Find where the given text appears and provide that cell's center as [x, y] coordinate. 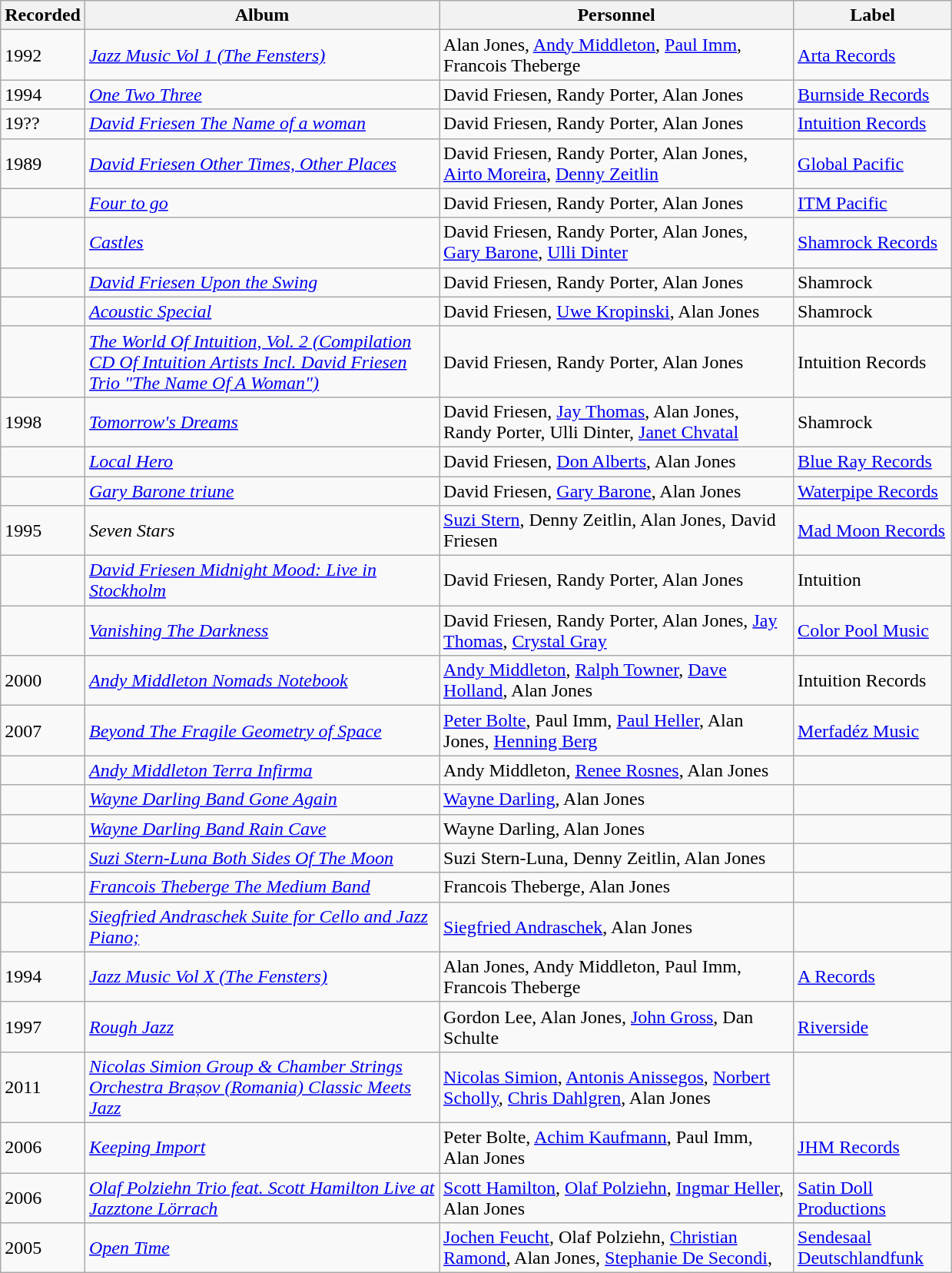
Sendesaal Deutschlandfunk [873, 1248]
David Friesen, Gary Barone, Alan Jones [616, 491]
Scott Hamilton, Olaf Polziehn, Ingmar Heller, Alan Jones [616, 1198]
Arta Records [873, 55]
JHM Records [873, 1147]
Acoustic Special [261, 311]
Peter Bolte, Achim Kaufmann, Paul Imm, Alan Jones [616, 1147]
2000 [43, 681]
1989 [43, 163]
Color Pool Music [873, 630]
1992 [43, 55]
Wayne Darling Band Rain Cave [261, 829]
Blue Ray Records [873, 461]
Andy Middleton Nomads Notebook [261, 681]
Merfadéz Music [873, 730]
Rough Jazz [261, 1027]
Andy Middleton Terra Infirma [261, 770]
Tomorrow's Dreams [261, 421]
2005 [43, 1248]
Siegfried Andraschek, Alan Jones [616, 927]
David Friesen Other Times, Other Places [261, 163]
Album [261, 15]
Nicolas Simion, Antonis Anissegos, Norbert Scholly, Chris Dahlgren, Alan Jones [616, 1087]
1998 [43, 421]
Francois Theberge The Medium Band [261, 887]
David Friesen The Name of a woman [261, 124]
David Friesen Midnight Mood: Live in Stockholm [261, 581]
Jochen Feucht, Olaf Polziehn, Christian Ramond, Alan Jones, Stephanie De Secondi, [616, 1248]
David Friesen Upon the Swing [261, 282]
Suzi Stern-Luna, Denny Zeitlin, Alan Jones [616, 858]
Open Time [261, 1248]
Gordon Lee, Alan Jones, John Gross, Dan Schulte [616, 1027]
A Records [873, 976]
Riverside [873, 1027]
David Friesen, Don Alberts, Alan Jones [616, 461]
David Friesen, Randy Porter, Alan Jones, Jay Thomas, Crystal Gray [616, 630]
Jazz Music Vol X (The Fensters) [261, 976]
Gary Barone triune [261, 491]
Waterpipe Records [873, 491]
Andy Middleton, Renee Rosnes, Alan Jones [616, 770]
Suzi Stern-Luna Both Sides Of The Moon [261, 858]
Global Pacific [873, 163]
1995 [43, 530]
One Two Three [261, 95]
Jazz Music Vol 1 (The Fensters) [261, 55]
Andy Middleton, Ralph Towner, Dave Holland, Alan Jones [616, 681]
Label [873, 15]
The World Of Intuition, Vol. 2 (Compilation CD Of Intuition Artists Incl. David Friesen Trio "The Name Of A Woman") [261, 361]
David Friesen, Jay Thomas, Alan Jones, Randy Porter, Ulli Dinter, Janet Chvatal [616, 421]
David Friesen, Uwe Kropinski, Alan Jones [616, 311]
Siegfried Andraschek Suite for Cello and Jazz Piano; [261, 927]
Wayne Darling Band Gone Again [261, 799]
David Friesen, Randy Porter, Alan Jones, Airto Moreira, Denny Zeitlin [616, 163]
Personnel [616, 15]
1997 [43, 1027]
19?? [43, 124]
Seven Stars [261, 530]
Vanishing The Darkness [261, 630]
Olaf Polziehn Trio feat. Scott Hamilton Live at Jazztone Lörrach [261, 1198]
Beyond The Fragile Geometry of Space [261, 730]
Satin Doll Productions [873, 1198]
Burnside Records [873, 95]
Francois Theberge, Alan Jones [616, 887]
Shamrock Records [873, 243]
Local Hero [261, 461]
2011 [43, 1087]
Intuition [873, 581]
Nicolas Simion Group & Chamber Strings Orchestra Brașov (Romania) Classic Meets Jazz [261, 1087]
Suzi Stern, Denny Zeitlin, Alan Jones, David Friesen [616, 530]
Peter Bolte, Paul Imm, Paul Heller, Alan Jones, Henning Berg [616, 730]
2007 [43, 730]
Recorded [43, 15]
Mad Moon Records [873, 530]
Castles [261, 243]
Four to go [261, 203]
David Friesen, Randy Porter, Alan Jones, Gary Barone, Ulli Dinter [616, 243]
Keeping Import [261, 1147]
ITM Pacific [873, 203]
